Capture the cell that displays the provided text and extract its (X, Y) central coordinate. 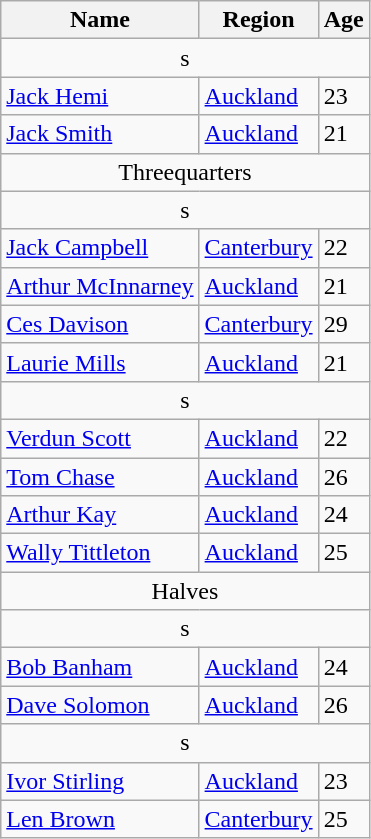
Laurie Mills (100, 362)
Jack Hemi (100, 96)
Age (344, 20)
Bob Banham (100, 667)
Ces Davison (100, 324)
Name (100, 20)
Threequarters (185, 172)
Arthur McInnarney (100, 286)
Region (258, 20)
Wally Tittleton (100, 553)
Jack Campbell (100, 248)
Jack Smith (100, 134)
Dave Solomon (100, 705)
Ivor Stirling (100, 781)
Tom Chase (100, 477)
29 (344, 324)
Arthur Kay (100, 515)
Halves (185, 591)
Len Brown (100, 819)
Verdun Scott (100, 438)
